Locate the cell with the specified text and output its [X, Y] center coordinate. 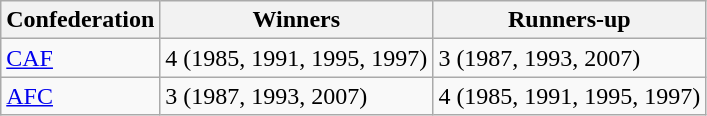
CAF [80, 58]
Confederation [80, 20]
Winners [296, 20]
Runners-up [570, 20]
AFC [80, 96]
